For the text-containing cell, return its midpoint in [x, y] coordinate format. 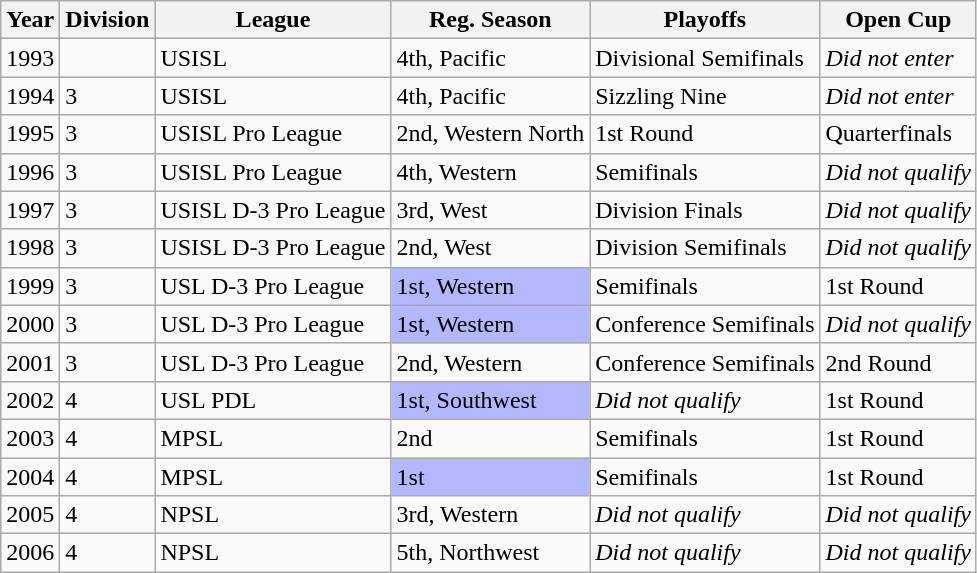
1st, Southwest [490, 400]
2000 [30, 324]
2nd [490, 438]
Playoffs [705, 20]
2001 [30, 362]
3rd, West [490, 210]
Divisional Semifinals [705, 58]
2002 [30, 400]
1993 [30, 58]
1995 [30, 134]
Open Cup [898, 20]
5th, Northwest [490, 553]
Division Finals [705, 210]
2nd, Western North [490, 134]
1996 [30, 172]
3rd, Western [490, 515]
Sizzling Nine [705, 96]
2003 [30, 438]
4th, Western [490, 172]
1999 [30, 286]
1997 [30, 210]
Quarterfinals [898, 134]
1994 [30, 96]
1st [490, 477]
2nd, West [490, 248]
2006 [30, 553]
Year [30, 20]
Division Semifinals [705, 248]
2004 [30, 477]
2nd Round [898, 362]
1998 [30, 248]
Reg. Season [490, 20]
League [273, 20]
2005 [30, 515]
Division [108, 20]
2nd, Western [490, 362]
USL PDL [273, 400]
